Return (X, Y) of the center of cell containing provided text 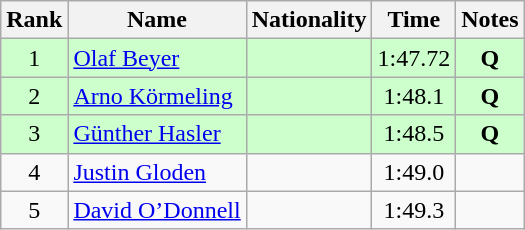
1:48.1 (414, 96)
1 (34, 58)
4 (34, 172)
2 (34, 96)
1:47.72 (414, 58)
Name (157, 20)
5 (34, 210)
Notes (490, 20)
Rank (34, 20)
3 (34, 134)
1:49.0 (414, 172)
1:49.3 (414, 210)
Günther Hasler (157, 134)
1:48.5 (414, 134)
Arno Körmeling (157, 96)
Nationality (309, 20)
Time (414, 20)
Justin Gloden (157, 172)
David O’Donnell (157, 210)
Olaf Beyer (157, 58)
